Locate the cell with the specified text and output its (x, y) center coordinate. 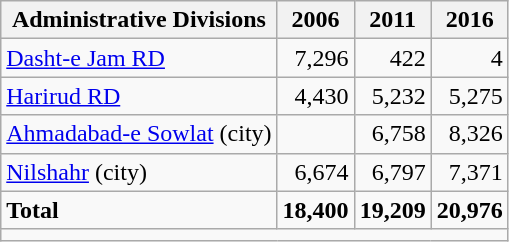
422 (392, 58)
6,758 (392, 134)
Nilshahr (city) (139, 172)
2011 (392, 20)
5,275 (470, 96)
2006 (316, 20)
19,209 (392, 210)
7,371 (470, 172)
Total (139, 210)
Dasht-e Jam RD (139, 58)
18,400 (316, 210)
7,296 (316, 58)
6,674 (316, 172)
Ahmadabad-e Sowlat (city) (139, 134)
8,326 (470, 134)
Administrative Divisions (139, 20)
4 (470, 58)
Harirud RD (139, 96)
4,430 (316, 96)
6,797 (392, 172)
20,976 (470, 210)
5,232 (392, 96)
2016 (470, 20)
